Find where the given text appears and provide that cell's center as (X, Y) coordinate. 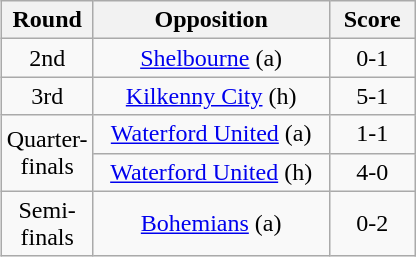
Round (47, 20)
5-1 (372, 96)
Score (372, 20)
Bohemians (a) (211, 224)
2nd (47, 58)
Opposition (211, 20)
1-1 (372, 134)
Quarter-finals (47, 153)
0-2 (372, 224)
0-1 (372, 58)
3rd (47, 96)
Semi-finals (47, 224)
Kilkenny City (h) (211, 96)
Shelbourne (a) (211, 58)
Waterford United (h) (211, 172)
4-0 (372, 172)
Waterford United (a) (211, 134)
